Provide the (X, Y) coordinate of the cell's center where the given text is located.  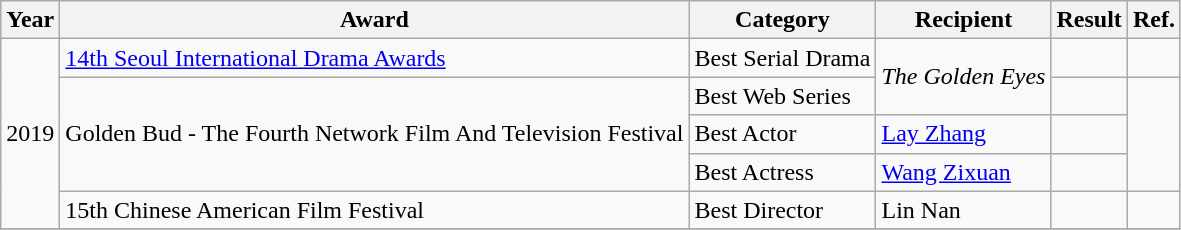
Recipient (964, 20)
Best Actor (782, 134)
Lin Nan (964, 210)
Best Actress (782, 172)
Golden Bud - The Fourth Network Film And Television Festival (374, 134)
Lay Zhang (964, 134)
Ref. (1154, 20)
14th Seoul International Drama Awards (374, 58)
Wang Zixuan (964, 172)
Result (1089, 20)
The Golden Eyes (964, 77)
2019 (30, 134)
15th Chinese American Film Festival (374, 210)
Best Director (782, 210)
Best Serial Drama (782, 58)
Year (30, 20)
Award (374, 20)
Category (782, 20)
Best Web Series (782, 96)
